Output the (X, Y) coordinate of the center of the cell containing the given text.  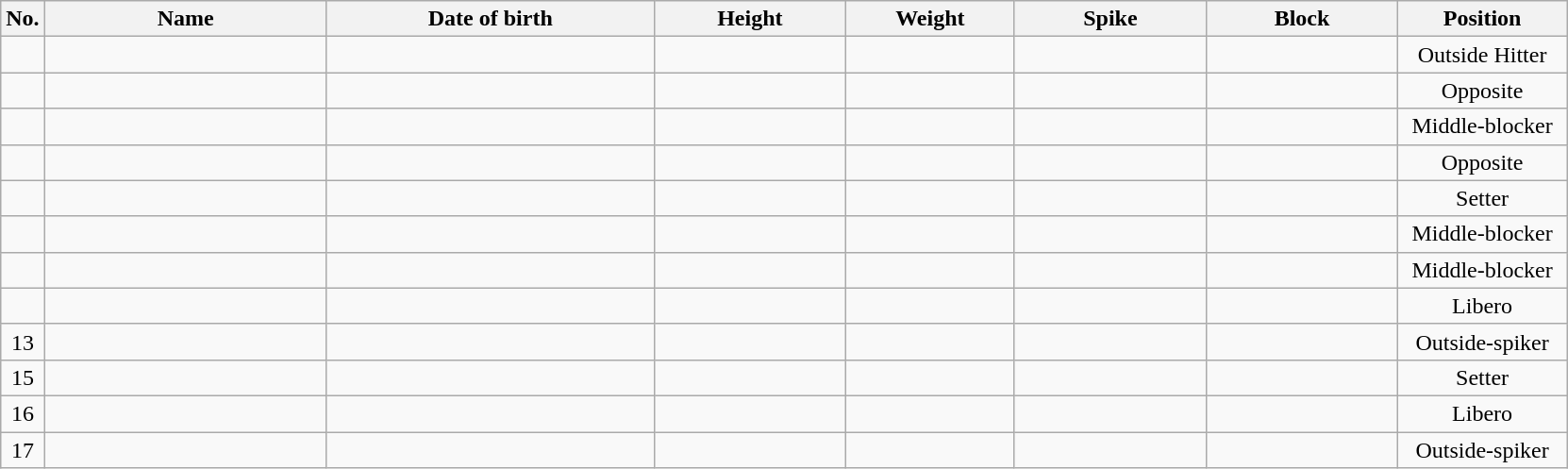
Block (1302, 19)
No. (23, 19)
16 (23, 413)
17 (23, 450)
Position (1483, 19)
Height (749, 19)
Weight (930, 19)
Date of birth (491, 19)
15 (23, 377)
13 (23, 342)
Outside Hitter (1483, 55)
Spike (1109, 19)
Name (185, 19)
